Determine the (X, Y) coordinate at the center of the cell enclosing the given text.  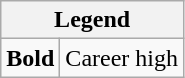
Legend (92, 20)
Bold (30, 58)
Career high (122, 58)
